Identify which cell holds the provided text, then report its (x, y) central coordinate. 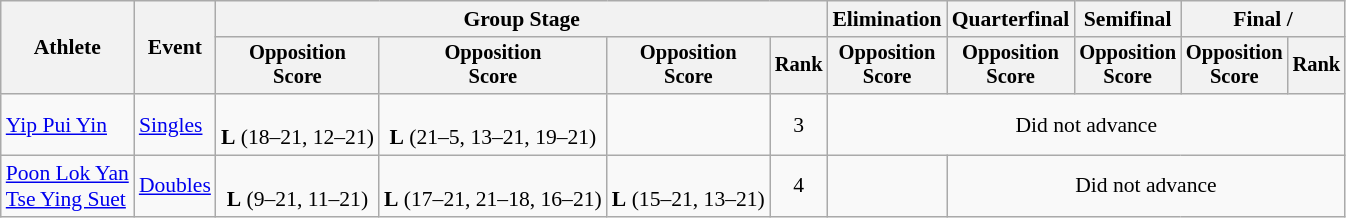
Doubles (175, 186)
L (21–5, 13–21, 19–21) (493, 124)
4 (799, 186)
3 (799, 124)
L (15–21, 13–21) (688, 186)
Elimination (886, 19)
Group Stage (522, 19)
Athlete (68, 48)
L (17–21, 21–18, 16–21) (493, 186)
Singles (175, 124)
Yip Pui Yin (68, 124)
Poon Lok YanTse Ying Suet (68, 186)
Final / (1263, 19)
Event (175, 48)
Semifinal (1128, 19)
L (18–21, 12–21) (298, 124)
L (9–21, 11–21) (298, 186)
Quarterfinal (1011, 19)
